From the cell containing the given text, extract its center point as [X, Y] coordinate. 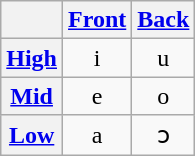
Mid [32, 96]
o [164, 96]
u [164, 58]
Front [98, 20]
ɔ [164, 135]
a [98, 135]
e [98, 96]
i [98, 58]
Low [32, 135]
Back [164, 20]
High [32, 58]
